Provide the [x, y] coordinate of the cell's center where the given text is located.  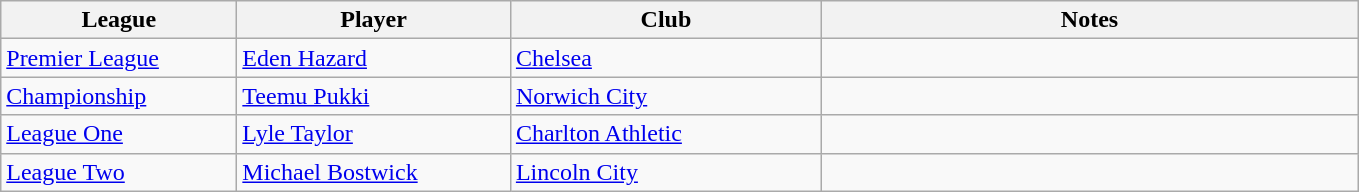
Lyle Taylor [374, 134]
Michael Bostwick [374, 172]
League One [119, 134]
Championship [119, 96]
Charlton Athletic [666, 134]
Lincoln City [666, 172]
League [119, 20]
Premier League [119, 58]
Club [666, 20]
Norwich City [666, 96]
League Two [119, 172]
Chelsea [666, 58]
Notes [1089, 20]
Player [374, 20]
Eden Hazard [374, 58]
Teemu Pukki [374, 96]
